Return the [x, y] coordinate for the center point of the cell that contains the specified text.  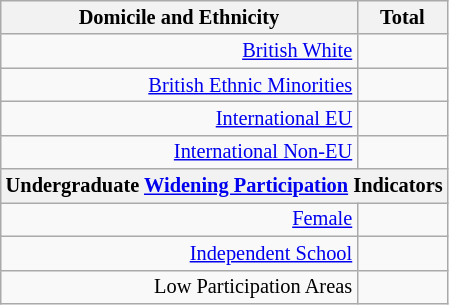
Domicile and Ethnicity [179, 17]
Female [179, 219]
International Non-EU [179, 152]
Total [402, 17]
Undergraduate Widening Participation Indicators [224, 186]
International EU [179, 118]
British White [179, 51]
Low Participation Areas [179, 287]
British Ethnic Minorities [179, 85]
Independent School [179, 253]
